Find where the given text appears and provide that cell's center as (x, y) coordinate. 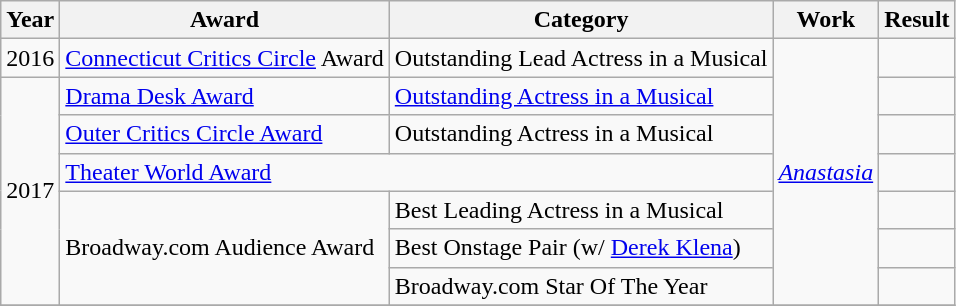
Connecticut Critics Circle Award (224, 58)
Year (30, 20)
Work (826, 20)
Broadway.com Audience Award (224, 248)
Broadway.com Star Of The Year (581, 286)
Outer Critics Circle Award (224, 134)
Award (224, 20)
Best Onstage Pair (w/ Derek Klena) (581, 248)
Anastasia (826, 172)
Outstanding Lead Actress in a Musical (581, 58)
Theater World Award (416, 172)
2017 (30, 191)
Drama Desk Award (224, 96)
Category (581, 20)
Best Leading Actress in a Musical (581, 210)
2016 (30, 58)
Result (917, 20)
